Provide the (X, Y) coordinate of the cell's center where the given text is located.  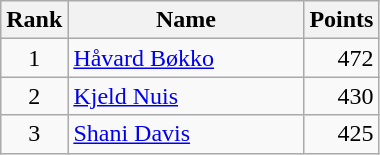
Håvard Bøkko (186, 58)
Kjeld Nuis (186, 96)
Points (342, 20)
Rank (34, 20)
Name (186, 20)
430 (342, 96)
Shani Davis (186, 134)
2 (34, 96)
425 (342, 134)
1 (34, 58)
472 (342, 58)
3 (34, 134)
